Identify which cell holds the provided text, then report its (X, Y) central coordinate. 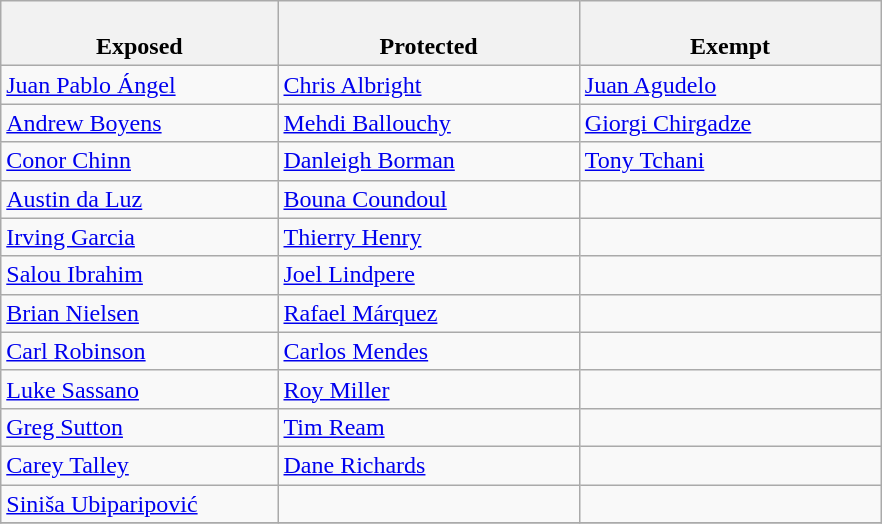
Irving Garcia (140, 237)
Exposed (140, 34)
Tim Ream (428, 427)
Austin da Luz (140, 199)
Bouna Coundoul (428, 199)
Protected (428, 34)
Roy Miller (428, 389)
Carl Robinson (140, 351)
Giorgi Chirgadze (730, 123)
Carlos Mendes (428, 351)
Juan Agudelo (730, 85)
Andrew Boyens (140, 123)
Chris Albright (428, 85)
Tony Tchani (730, 161)
Danleigh Borman (428, 161)
Conor Chinn (140, 161)
Luke Sassano (140, 389)
Brian Nielsen (140, 313)
Siniša Ubiparipović (140, 503)
Thierry Henry (428, 237)
Dane Richards (428, 465)
Exempt (730, 34)
Joel Lindpere (428, 275)
Greg Sutton (140, 427)
Carey Talley (140, 465)
Mehdi Ballouchy (428, 123)
Rafael Márquez (428, 313)
Salou Ibrahim (140, 275)
Juan Pablo Ángel (140, 85)
